Determine the (X, Y) coordinate at the center of the cell enclosing the given text.  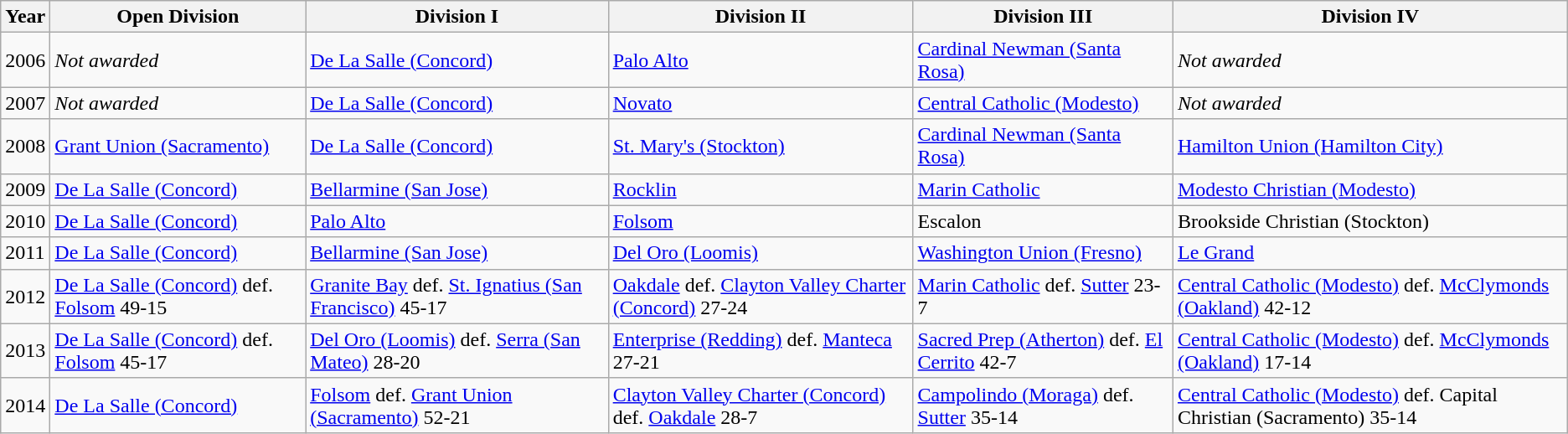
Washington Union (Fresno) (1043, 253)
2010 (25, 221)
Modesto Christian (Modesto) (1370, 189)
De La Salle (Concord) def. Folsom 45-17 (178, 350)
Central Catholic (Modesto) def. McClymonds (Oakland) 42-12 (1370, 297)
Rocklin (761, 189)
Division II (761, 17)
2013 (25, 350)
2008 (25, 146)
De La Salle (Concord) def. Folsom 49-15 (178, 297)
Year (25, 17)
Central Catholic (Modesto) (1043, 103)
2014 (25, 406)
Del Oro (Loomis) (761, 253)
Division I (457, 17)
Division III (1043, 17)
Granite Bay def. St. Ignatius (San Francisco) 45-17 (457, 297)
Del Oro (Loomis) def. Serra (San Mateo) 28-20 (457, 350)
2007 (25, 103)
Brookside Christian (Stockton) (1370, 221)
Division IV (1370, 17)
Le Grand (1370, 253)
Grant Union (Sacramento) (178, 146)
Novato (761, 103)
2009 (25, 189)
Marin Catholic def. Sutter 23-7 (1043, 297)
Escalon (1043, 221)
Campolindo (Moraga) def. Sutter 35-14 (1043, 406)
2011 (25, 253)
Enterprise (Redding) def. Manteca 27-21 (761, 350)
Clayton Valley Charter (Concord) def. Oakdale 28-7 (761, 406)
St. Mary's (Stockton) (761, 146)
Sacred Prep (Atherton) def. El Cerrito 42-7 (1043, 350)
Marin Catholic (1043, 189)
Folsom def. Grant Union (Sacramento) 52-21 (457, 406)
2006 (25, 60)
Oakdale def. Clayton Valley Charter (Concord) 27-24 (761, 297)
Central Catholic (Modesto) def. McClymonds (Oakland) 17-14 (1370, 350)
Hamilton Union (Hamilton City) (1370, 146)
Open Division (178, 17)
2012 (25, 297)
Central Catholic (Modesto) def. Capital Christian (Sacramento) 35-14 (1370, 406)
Folsom (761, 221)
